For the text-containing cell, return its midpoint in (X, Y) coordinate format. 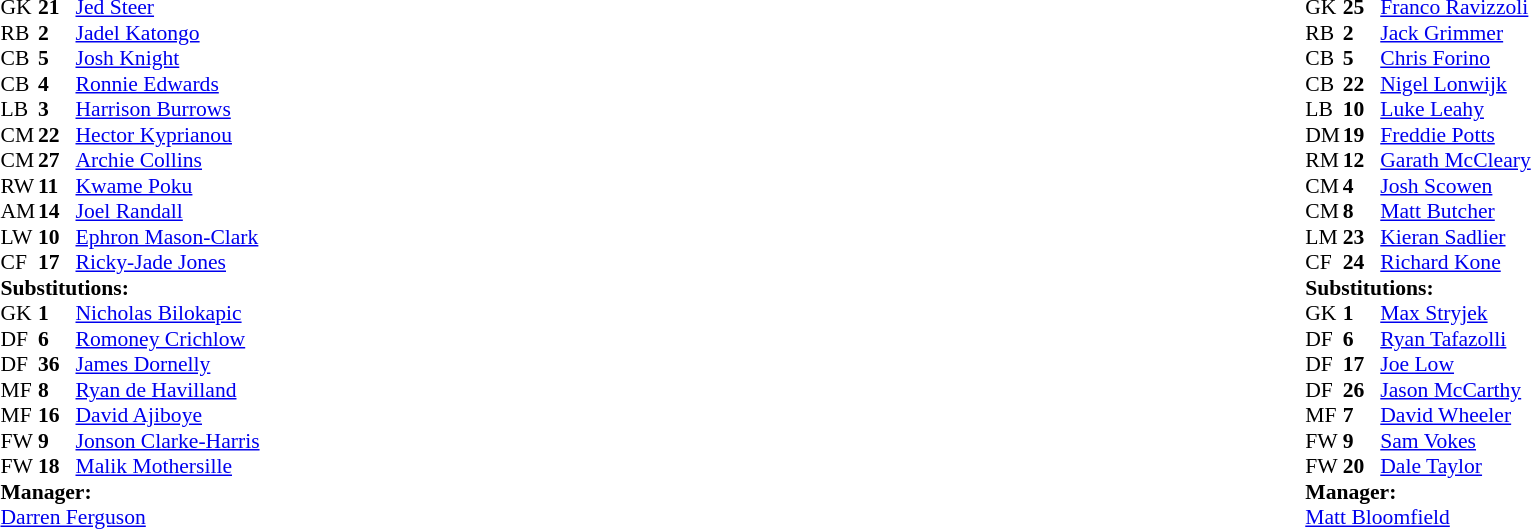
Chris Forino (1455, 59)
Ryan Tafazolli (1455, 339)
Nicholas Bilokapic (168, 313)
David Ajiboye (168, 415)
Malik Mothersille (168, 467)
Ephron Mason-Clark (168, 237)
Nigel Lonwijk (1455, 84)
AM (19, 211)
Romoney Crichlow (168, 339)
Ronnie Edwards (168, 84)
3 (57, 109)
Jonson Clarke-Harris (168, 441)
RM (1324, 161)
Ryan de Havilland (168, 390)
Joel Randall (168, 211)
18 (57, 467)
LM (1324, 237)
Archie Collins (168, 161)
27 (57, 161)
Hector Kyprianou (168, 135)
36 (57, 365)
Jack Grimmer (1455, 33)
Freddie Potts (1455, 135)
23 (1362, 237)
12 (1362, 161)
16 (57, 415)
11 (57, 186)
Garath McCleary (1455, 161)
Kieran Sadlier (1455, 237)
24 (1362, 263)
DM (1324, 135)
Richard Kone (1455, 263)
Joe Low (1455, 365)
Luke Leahy (1455, 109)
Dale Taylor (1455, 467)
Jadel Katongo (168, 33)
LW (19, 237)
26 (1362, 390)
Matt Butcher (1455, 211)
Kwame Poku (168, 186)
Sam Vokes (1455, 441)
Josh Knight (168, 59)
19 (1362, 135)
Max Stryjek (1455, 313)
14 (57, 211)
James Dornelly (168, 365)
Ricky-Jade Jones (168, 263)
Josh Scowen (1455, 186)
Jason McCarthy (1455, 390)
20 (1362, 467)
David Wheeler (1455, 415)
Harrison Burrows (168, 109)
RW (19, 186)
7 (1362, 415)
